Identify which cell holds the provided text, then report its [x, y] central coordinate. 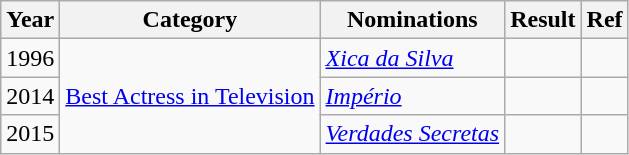
Category [190, 20]
2014 [30, 96]
Ref [604, 20]
Verdades Secretas [412, 134]
1996 [30, 58]
Result [543, 20]
Nominations [412, 20]
Xica da Silva [412, 58]
2015 [30, 134]
Year [30, 20]
Best Actress in Television [190, 96]
Império [412, 96]
